Provide the [X, Y] coordinate of the cell's center where the given text is located.  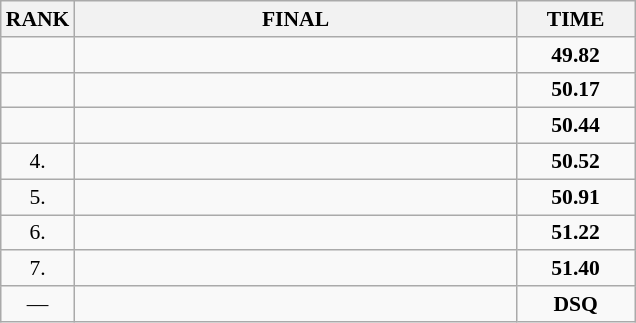
50.44 [576, 126]
RANK [38, 19]
49.82 [576, 55]
7. [38, 269]
FINAL [295, 19]
51.22 [576, 233]
6. [38, 233]
50.17 [576, 90]
5. [38, 197]
51.40 [576, 269]
— [38, 304]
50.91 [576, 197]
4. [38, 162]
TIME [576, 19]
50.52 [576, 162]
DSQ [576, 304]
